Return the [X, Y] coordinate for the center point of the cell that contains the specified text.  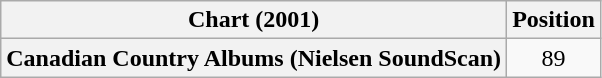
Position [554, 20]
Chart (2001) [254, 20]
Canadian Country Albums (Nielsen SoundScan) [254, 58]
89 [554, 58]
